Scan for the cell matching the given text and deliver its (X, Y) coordinate at center. 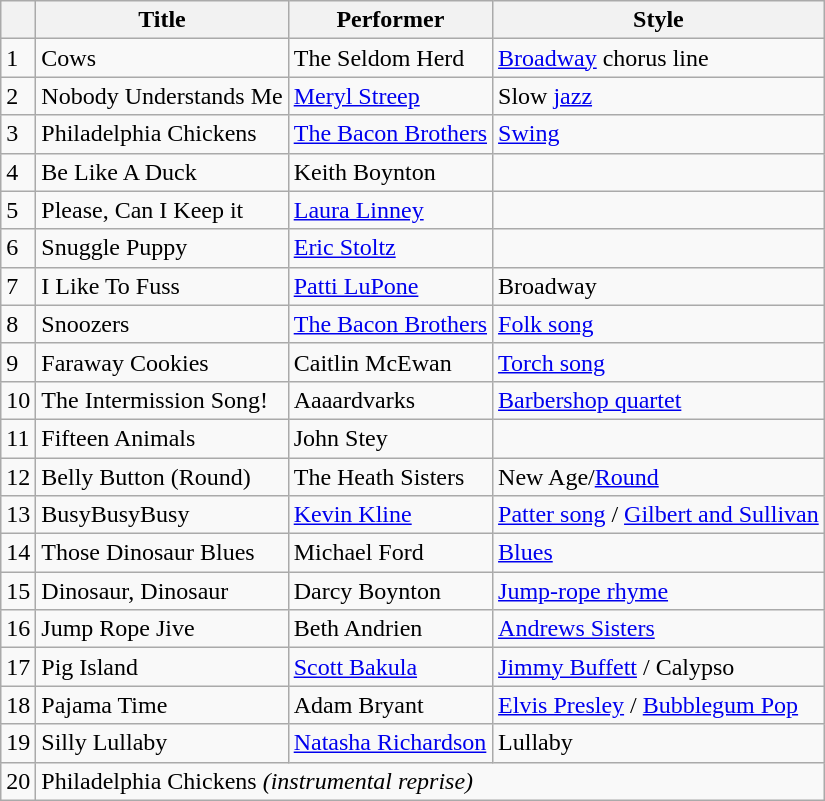
Belly Button (Round) (162, 477)
3 (18, 134)
Torch song (659, 362)
Snoozers (162, 324)
Performer (390, 20)
Jump-rope rhyme (659, 591)
John Stey (390, 438)
8 (18, 324)
Lullaby (659, 743)
Faraway Cookies (162, 362)
Aaaardvarks (390, 400)
Cows (162, 58)
9 (18, 362)
I Like To Fuss (162, 286)
Slow jazz (659, 96)
The Intermission Song! (162, 400)
Natasha Richardson (390, 743)
5 (18, 210)
The Seldom Herd (390, 58)
Style (659, 20)
Title (162, 20)
Jimmy Buffett / Calypso (659, 667)
16 (18, 629)
Those Dinosaur Blues (162, 553)
Barbershop quartet (659, 400)
Pig Island (162, 667)
Swing (659, 134)
Be Like A Duck (162, 172)
BusyBusyBusy (162, 515)
Michael Ford (390, 553)
Folk song (659, 324)
Broadway chorus line (659, 58)
Fifteen Animals (162, 438)
Dinosaur, Dinosaur (162, 591)
Elvis Presley / Bubblegum Pop (659, 705)
10 (18, 400)
6 (18, 248)
14 (18, 553)
Broadway (659, 286)
Kevin Kline (390, 515)
7 (18, 286)
The Heath Sisters (390, 477)
Nobody Understands Me (162, 96)
Beth Andrien (390, 629)
Keith Boynton (390, 172)
17 (18, 667)
Adam Bryant (390, 705)
2 (18, 96)
Patti LuPone (390, 286)
15 (18, 591)
Philadelphia Chickens (instrumental reprise) (430, 781)
Snuggle Puppy (162, 248)
Caitlin McEwan (390, 362)
Scott Bakula (390, 667)
New Age/Round (659, 477)
Patter song / Gilbert and Sullivan (659, 515)
1 (18, 58)
Jump Rope Jive (162, 629)
Laura Linney (390, 210)
Philadelphia Chickens (162, 134)
Darcy Boynton (390, 591)
13 (18, 515)
Meryl Streep (390, 96)
18 (18, 705)
Silly Lullaby (162, 743)
20 (18, 781)
Blues (659, 553)
4 (18, 172)
Andrews Sisters (659, 629)
11 (18, 438)
Eric Stoltz (390, 248)
12 (18, 477)
Please, Can I Keep it (162, 210)
19 (18, 743)
Pajama Time (162, 705)
